From the cell containing the given text, extract its center point as [x, y] coordinate. 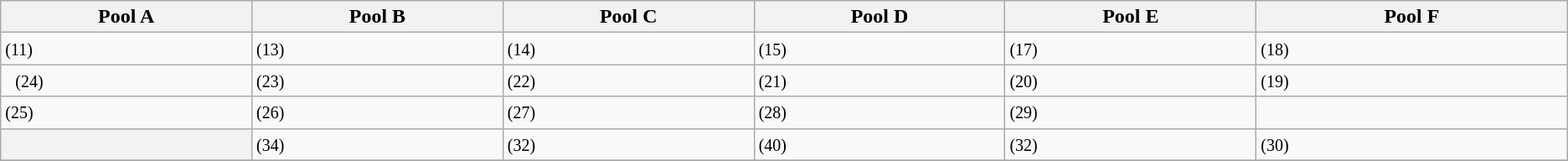
Pool C [628, 17]
(26) [378, 112]
(15) [879, 49]
(14) [628, 49]
Pool A [126, 17]
(27) [628, 112]
(40) [879, 144]
(22) [628, 80]
(23) [378, 80]
(29) [1131, 112]
(11) [126, 49]
Pool D [879, 17]
Pool E [1131, 17]
(20) [1131, 80]
(18) [1412, 49]
(34) [378, 144]
(21) [879, 80]
Pool B [378, 17]
(17) [1131, 49]
(24) [126, 80]
(28) [879, 112]
(13) [378, 49]
(30) [1412, 144]
(19) [1412, 80]
Pool F [1412, 17]
(25) [126, 112]
